Return (X, Y) of the center of cell containing provided text 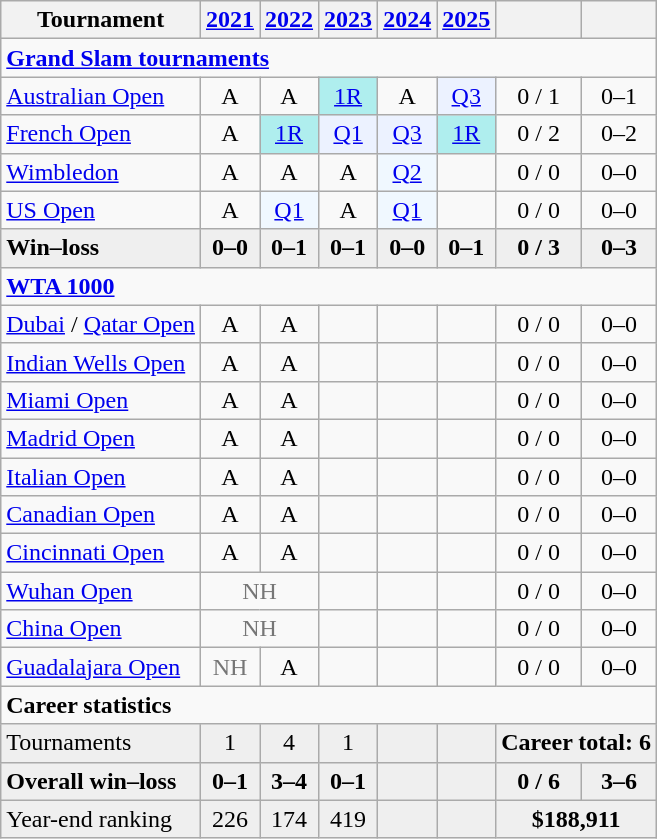
Tournaments (101, 743)
Indian Wells Open (101, 362)
Miami Open (101, 400)
419 (348, 819)
3–6 (618, 781)
0–3 (618, 248)
Win–loss (101, 248)
$188,911 (576, 819)
US Open (101, 210)
2022 (290, 20)
Q2 (408, 172)
0 / 6 (539, 781)
Year-end ranking (101, 819)
Wuhan Open (101, 591)
2021 (230, 20)
Wimbledon (101, 172)
Italian Open (101, 477)
Madrid Open (101, 438)
0 / 1 (539, 96)
China Open (101, 629)
French Open (101, 134)
Tournament (101, 20)
WTA 1000 (329, 286)
Career statistics (329, 705)
2024 (408, 20)
Grand Slam tournaments (329, 58)
Canadian Open (101, 515)
174 (290, 819)
Australian Open (101, 96)
0–2 (618, 134)
Overall win–loss (101, 781)
0 / 3 (539, 248)
Cincinnati Open (101, 553)
4 (290, 743)
2025 (466, 20)
3–4 (290, 781)
2023 (348, 20)
Dubai / Qatar Open (101, 324)
226 (230, 819)
Career total: 6 (576, 743)
Guadalajara Open (101, 667)
0 / 2 (539, 134)
